Locate the cell with the specified text and output its (X, Y) center coordinate. 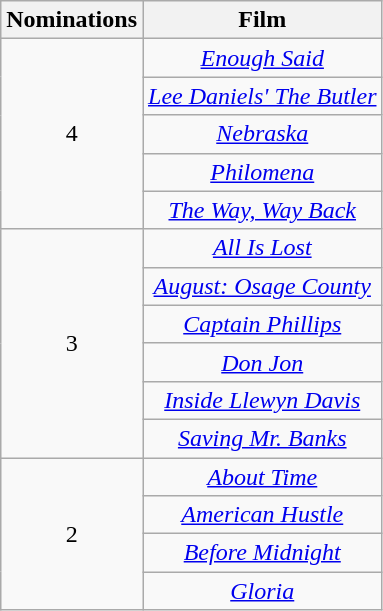
4 (72, 134)
Lee Daniels' The Butler (262, 96)
Nebraska (262, 134)
Film (262, 20)
Captain Phillips (262, 324)
Saving Mr. Banks (262, 438)
All Is Lost (262, 248)
Before Midnight (262, 553)
The Way, Way Back (262, 210)
August: Osage County (262, 286)
About Time (262, 477)
Gloria (262, 591)
3 (72, 343)
2 (72, 534)
Inside Llewyn Davis (262, 400)
Philomena (262, 172)
Don Jon (262, 362)
Enough Said (262, 58)
American Hustle (262, 515)
Nominations (72, 20)
